Detect which cell encompasses the target text, then output its [x, y] center coordinate. 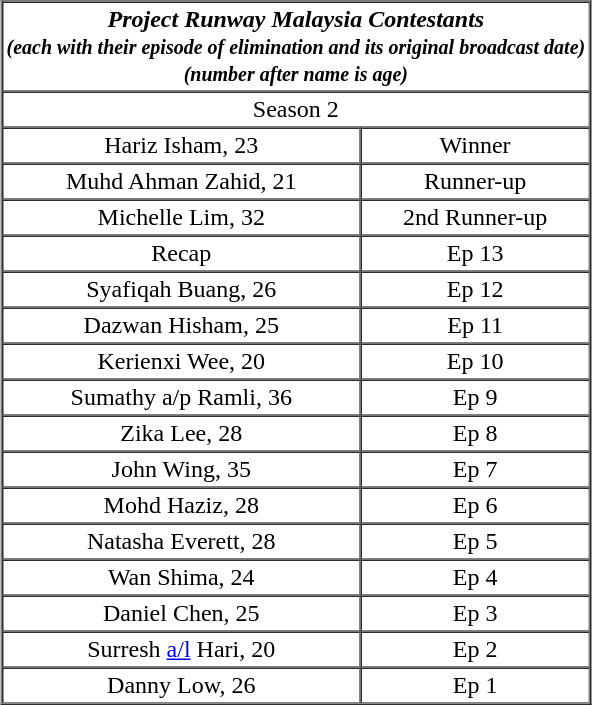
Ep 12 [476, 290]
Ep 4 [476, 578]
Zika Lee, 28 [182, 434]
Natasha Everett, 28 [182, 542]
Sumathy a/p Ramli, 36 [182, 398]
Ep 6 [476, 506]
Ep 13 [476, 254]
Dazwan Hisham, 25 [182, 326]
Muhd Ahman Zahid, 21 [182, 182]
Ep 2 [476, 650]
Season 2 [296, 110]
Michelle Lim, 32 [182, 218]
Syafiqah Buang, 26 [182, 290]
Ep 3 [476, 614]
Mohd Haziz, 28 [182, 506]
John Wing, 35 [182, 470]
Daniel Chen, 25 [182, 614]
Ep 1 [476, 686]
Hariz Isham, 23 [182, 146]
Ep 7 [476, 470]
Surresh a/l Hari, 20 [182, 650]
Ep 9 [476, 398]
Ep 5 [476, 542]
Runner-up [476, 182]
Recap [182, 254]
Wan Shima, 24 [182, 578]
2nd Runner-up [476, 218]
Danny Low, 26 [182, 686]
Ep 8 [476, 434]
Project Runway Malaysia Contestants(each with their episode of elimination and its original broadcast date)(number after name is age) [296, 47]
Ep 10 [476, 362]
Ep 11 [476, 326]
Winner [476, 146]
Kerienxi Wee, 20 [182, 362]
